Extract the (x, y) coordinate from the center of the cell holding the provided text.  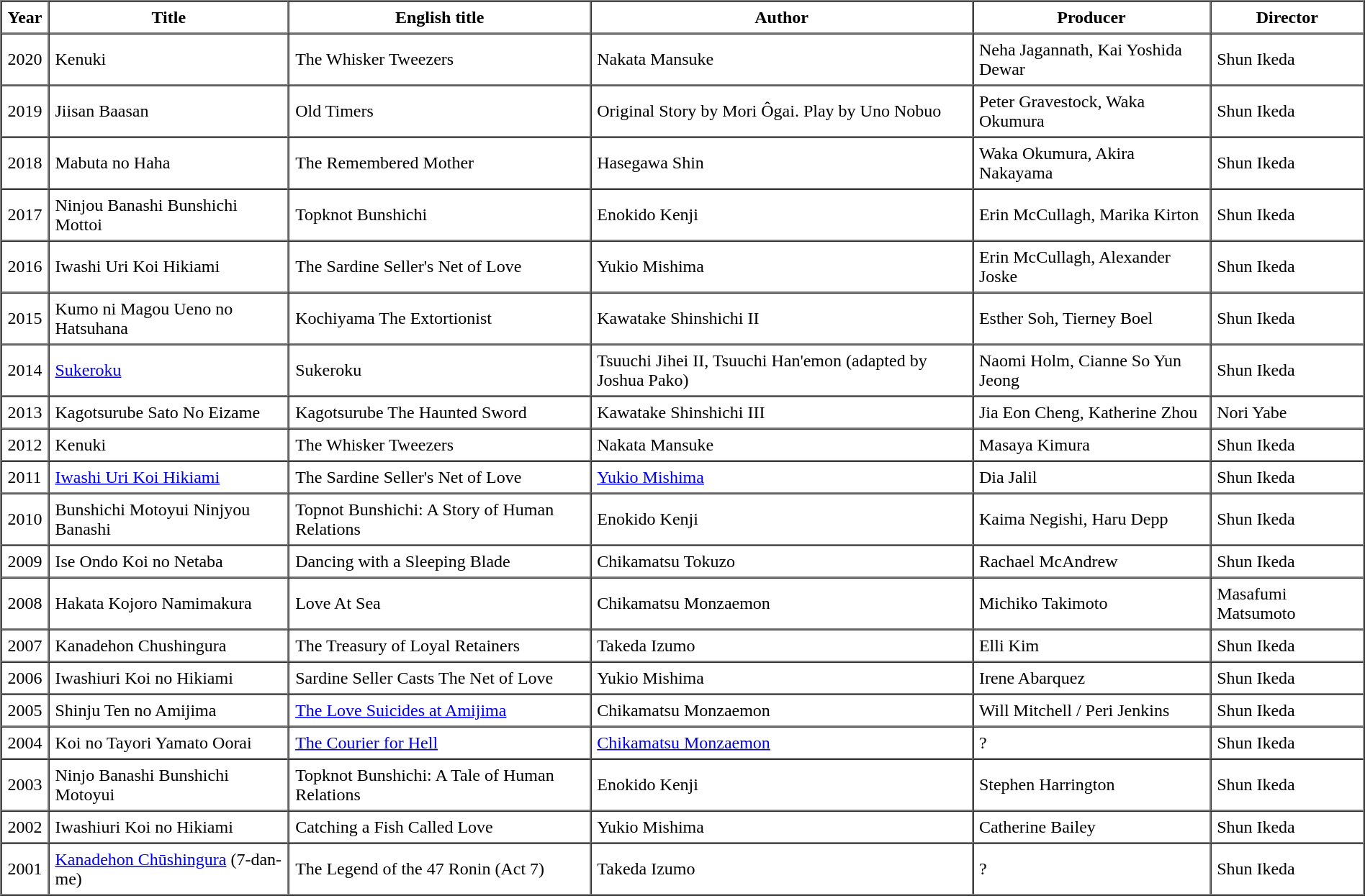
Title (169, 17)
Elli Kim (1091, 645)
Kanadehon Chūshingura (7-dan-me) (169, 869)
2001 (25, 869)
Love At Sea (439, 603)
The Treasury of Loyal Retainers (439, 645)
Hasegawa Shin (782, 163)
2017 (25, 214)
Year (25, 17)
Sardine Seller Casts The Net of Love (439, 678)
The Courier for Hell (439, 743)
Dancing with a Sleeping Blade (439, 561)
Erin McCullagh, Marika Kirton (1091, 214)
Author (782, 17)
2015 (25, 318)
Ise Ondo Koi no Netaba (169, 561)
2011 (25, 476)
2003 (25, 784)
Director (1287, 17)
2010 (25, 520)
2020 (25, 59)
2018 (25, 163)
Esther Soh, Tierney Boel (1091, 318)
Mabuta no Haha (169, 163)
Jia Eon Cheng, Katherine Zhou (1091, 412)
Producer (1091, 17)
Nori Yabe (1287, 412)
Bunshichi Motoyui Ninjyou Banashi (169, 520)
English title (439, 17)
Michiko Takimoto (1091, 603)
2005 (25, 710)
2007 (25, 645)
Koi no Tayori Yamato Oorai (169, 743)
Peter Gravestock, Waka Okumura (1091, 111)
Catherine Bailey (1091, 826)
Kaima Negishi, Haru Depp (1091, 520)
Stephen Harrington (1091, 784)
Topknot Bunshichi (439, 214)
2008 (25, 603)
Tsuuchi Jihei II, Tsuuchi Han'emon (adapted by Joshua Pako) (782, 370)
Hakata Kojoro Namimakura (169, 603)
Kawatake Shinshichi III (782, 412)
Will Mitchell / Peri Jenkins (1091, 710)
Jiisan Baasan (169, 111)
2013 (25, 412)
Old Timers (439, 111)
Kagotsurube Sato No Eizame (169, 412)
The Love Suicides at Amijima (439, 710)
Shinju Ten no Amijima (169, 710)
Neha Jagannath, Kai Yoshida Dewar (1091, 59)
Rachael McAndrew (1091, 561)
Dia Jalil (1091, 476)
Topknot Bunshichi: A Tale of Human Relations (439, 784)
Naomi Holm, Cianne So Yun Jeong (1091, 370)
2004 (25, 743)
The Remembered Mother (439, 163)
Waka Okumura, Akira Nakayama (1091, 163)
2019 (25, 111)
The Legend of the 47 Ronin (Act 7) (439, 869)
Topnot Bunshichi: A Story of Human Relations (439, 520)
Kumo ni Magou Ueno no Hatsuhana (169, 318)
2002 (25, 826)
Masafumi Matsumoto (1287, 603)
2014 (25, 370)
Irene Abarquez (1091, 678)
Ninjou Banashi Bunshichi Mottoi (169, 214)
Masaya Kimura (1091, 445)
Chikamatsu Tokuzo (782, 561)
Catching a Fish Called Love (439, 826)
Erin McCullagh, Alexander Joske (1091, 266)
Original Story by Mori Ôgai. Play by Uno Nobuo (782, 111)
Kawatake Shinshichi II (782, 318)
Kagotsurube The Haunted Sword (439, 412)
Kanadehon Chushingura (169, 645)
Kochiyama The Extortionist (439, 318)
2012 (25, 445)
Ninjo Banashi Bunshichi Motoyui (169, 784)
2016 (25, 266)
2006 (25, 678)
2009 (25, 561)
